Identify which cell holds the provided text, then report its (X, Y) central coordinate. 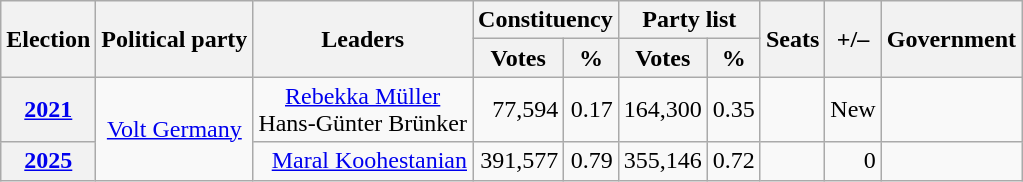
0.17 (591, 110)
Party list (689, 20)
2025 (48, 161)
Election (48, 39)
0.79 (591, 161)
Constituency (546, 20)
0.35 (734, 110)
+/– (853, 39)
77,594 (518, 110)
355,146 (662, 161)
0 (853, 161)
Seats (792, 39)
Volt Germany (174, 128)
New (853, 110)
391,577 (518, 161)
164,300 (662, 110)
Rebekka MüllerHans-Günter Brünker (363, 110)
Maral Koohestanian (363, 161)
2021 (48, 110)
Leaders (363, 39)
Government (951, 39)
Political party (174, 39)
0.72 (734, 161)
